Return (X, Y) of the center of cell containing provided text 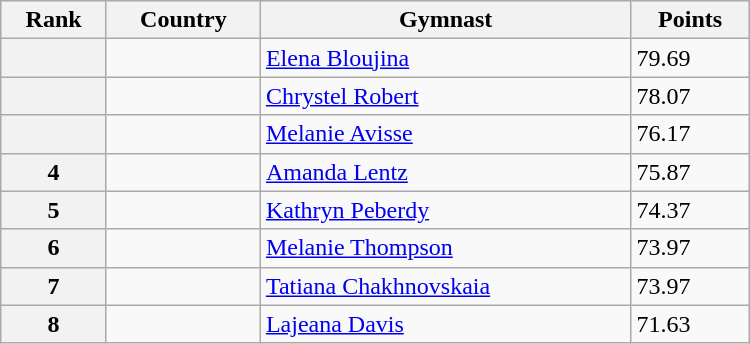
78.07 (690, 96)
7 (54, 286)
Country (183, 20)
74.37 (690, 210)
Tatiana Chakhnovskaia (446, 286)
71.63 (690, 324)
Lajeana Davis (446, 324)
5 (54, 210)
Amanda Lentz (446, 172)
Points (690, 20)
4 (54, 172)
6 (54, 248)
Rank (54, 20)
Kathryn Peberdy (446, 210)
Elena Bloujina (446, 58)
76.17 (690, 134)
79.69 (690, 58)
8 (54, 324)
Gymnast (446, 20)
Melanie Thompson (446, 248)
Melanie Avisse (446, 134)
Chrystel Robert (446, 96)
75.87 (690, 172)
